Extract the [x, y] coordinate from the center of the cell holding the provided text.  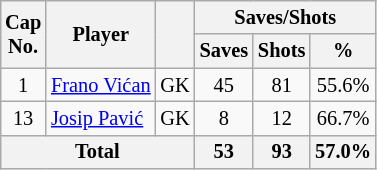
% [343, 51]
Total [97, 152]
Saves [224, 51]
93 [282, 152]
1 [23, 85]
53 [224, 152]
Shots [282, 51]
Player [100, 34]
13 [23, 118]
12 [282, 118]
45 [224, 85]
57.0% [343, 152]
Josip Pavić [100, 118]
8 [224, 118]
Frano Vićan [100, 85]
66.7% [343, 118]
55.6% [343, 85]
CapNo. [23, 34]
Saves/Shots [286, 17]
81 [282, 85]
